Output the [X, Y] coordinate of the center of the cell containing the given text.  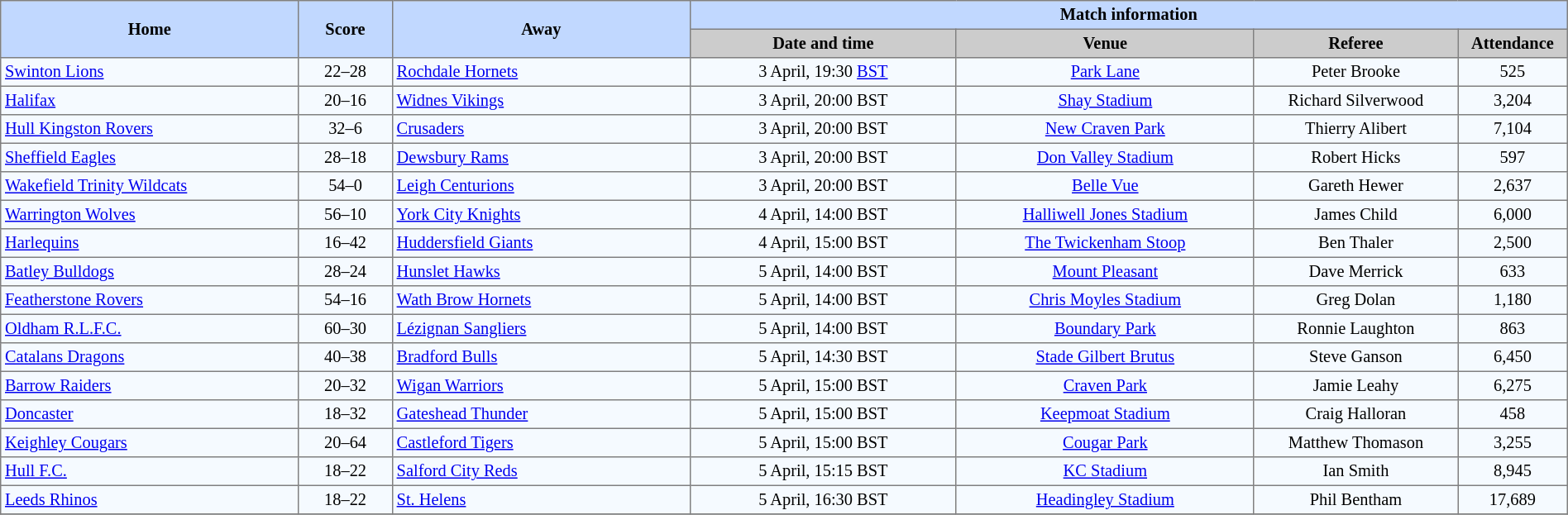
Boundary Park [1105, 328]
16–42 [346, 243]
Home [150, 30]
17,689 [1513, 499]
Castleford Tigers [541, 442]
Away [541, 30]
Hull F.C. [150, 471]
Shay Stadium [1105, 100]
525 [1513, 72]
Barrow Raiders [150, 385]
6,450 [1513, 357]
Leigh Centurions [541, 186]
Richard Silverwood [1355, 100]
New Craven Park [1105, 129]
Ronnie Laughton [1355, 328]
4 April, 15:00 BST [823, 243]
Swinton Lions [150, 72]
54–16 [346, 300]
Salford City Reds [541, 471]
Lézignan Sangliers [541, 328]
18–32 [346, 414]
Gareth Hewer [1355, 186]
2,500 [1513, 243]
Sheffield Eagles [150, 157]
633 [1513, 271]
Wakefield Trinity Wildcats [150, 186]
32–6 [346, 129]
3 April, 19:30 BST [823, 72]
20–32 [346, 385]
3,255 [1513, 442]
Bradford Bulls [541, 357]
28–24 [346, 271]
Widnes Vikings [541, 100]
Oldham R.L.F.C. [150, 328]
40–38 [346, 357]
Matthew Thomason [1355, 442]
Referee [1355, 43]
Gateshead Thunder [541, 414]
2,637 [1513, 186]
60–30 [346, 328]
Ian Smith [1355, 471]
Jamie Leahy [1355, 385]
Dave Merrick [1355, 271]
Phil Bentham [1355, 499]
Rochdale Hornets [541, 72]
5 April, 14:30 BST [823, 357]
Venue [1105, 43]
Park Lane [1105, 72]
Featherstone Rovers [150, 300]
Attendance [1513, 43]
Headingley Stadium [1105, 499]
Keepmoat Stadium [1105, 414]
20–16 [346, 100]
Don Valley Stadium [1105, 157]
Match information [1128, 15]
Halifax [150, 100]
458 [1513, 414]
Craig Halloran [1355, 414]
28–18 [346, 157]
Ben Thaler [1355, 243]
3,204 [1513, 100]
York City Knights [541, 214]
The Twickenham Stoop [1105, 243]
Leeds Rhinos [150, 499]
Greg Dolan [1355, 300]
Harlequins [150, 243]
Chris Moyles Stadium [1105, 300]
KC Stadium [1105, 471]
Mount Pleasant [1105, 271]
22–28 [346, 72]
Hull Kingston Rovers [150, 129]
Batley Bulldogs [150, 271]
Doncaster [150, 414]
James Child [1355, 214]
597 [1513, 157]
Dewsbury Rams [541, 157]
Halliwell Jones Stadium [1105, 214]
Catalans Dragons [150, 357]
Belle Vue [1105, 186]
54–0 [346, 186]
4 April, 14:00 BST [823, 214]
56–10 [346, 214]
Wath Brow Hornets [541, 300]
Keighley Cougars [150, 442]
Score [346, 30]
863 [1513, 328]
7,104 [1513, 129]
5 April, 16:30 BST [823, 499]
20–64 [346, 442]
Craven Park [1105, 385]
Robert Hicks [1355, 157]
Warrington Wolves [150, 214]
Date and time [823, 43]
Crusaders [541, 129]
5 April, 15:15 BST [823, 471]
Thierry Alibert [1355, 129]
St. Helens [541, 499]
6,000 [1513, 214]
6,275 [1513, 385]
Hunslet Hawks [541, 271]
Huddersfield Giants [541, 243]
Wigan Warriors [541, 385]
Stade Gilbert Brutus [1105, 357]
Cougar Park [1105, 442]
1,180 [1513, 300]
Steve Ganson [1355, 357]
8,945 [1513, 471]
Peter Brooke [1355, 72]
